Provide the (x, y) coordinate of the cell's center where the given text is located.  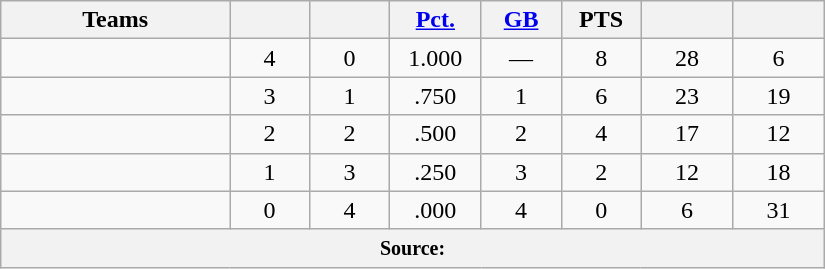
31 (779, 210)
Teams (116, 20)
GB (521, 20)
Pct. (436, 20)
17 (686, 134)
18 (779, 172)
— (521, 58)
.750 (436, 96)
.500 (436, 134)
.000 (436, 210)
8 (601, 58)
.250 (436, 172)
28 (686, 58)
19 (779, 96)
1.000 (436, 58)
Source: (413, 248)
23 (686, 96)
PTS (601, 20)
